Return (x, y) of the center of cell containing provided text 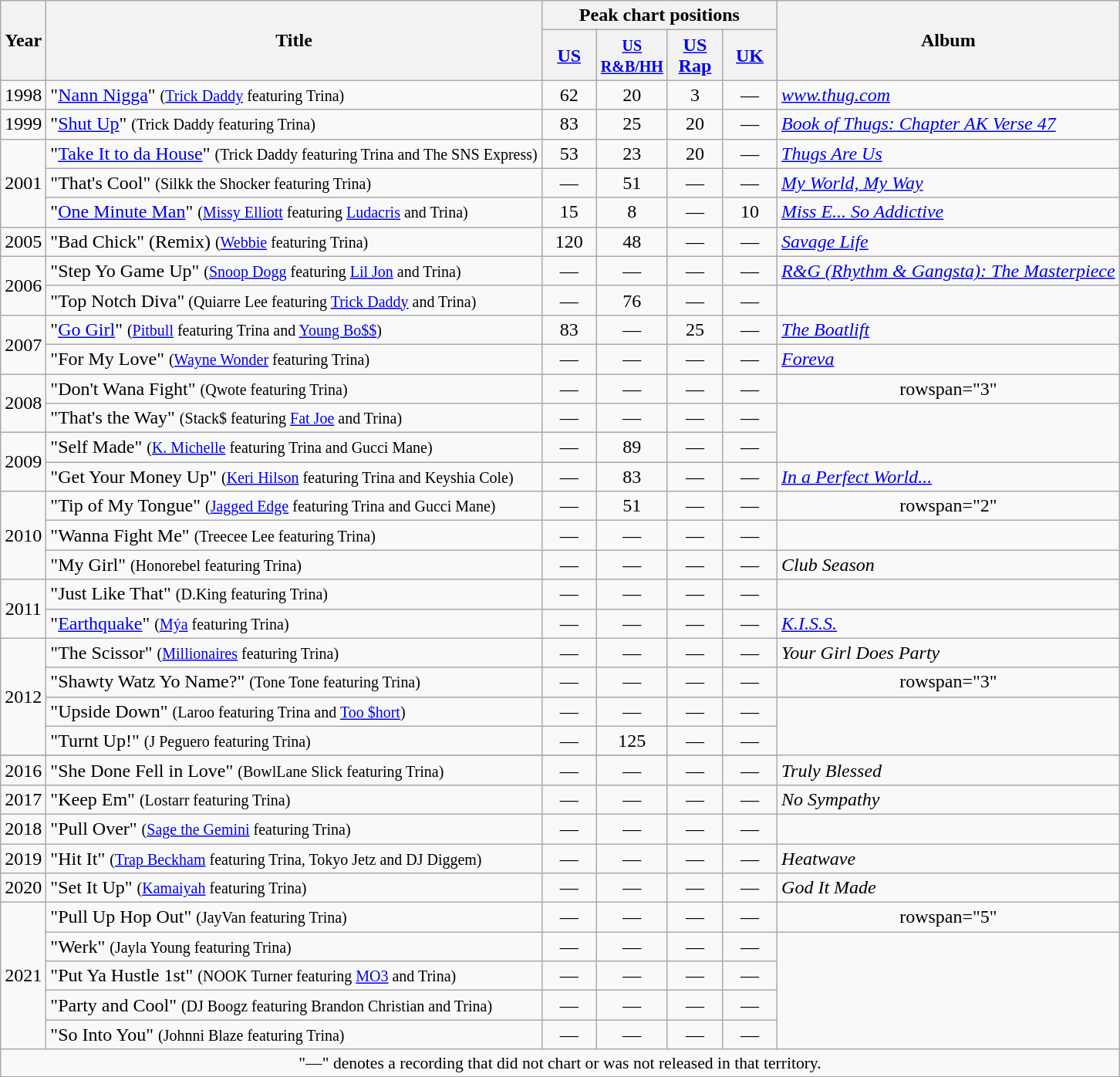
2005 (23, 241)
89 (632, 447)
"She Done Fell in Love" (BowlLane Slick featuring Trina) (294, 770)
"Hit It" (Trap Beckham featuring Trina, Tokyo Jetz and DJ Diggem) (294, 859)
53 (569, 154)
"Just Like That" (D.King featuring Trina) (294, 594)
"One Minute Man" (Missy Elliott featuring Ludacris and Trina) (294, 212)
My World, My Way (949, 183)
"Top Notch Diva" (Quiarre Lee featuring Trick Daddy and Trina) (294, 300)
rowspan="2" (949, 506)
Heatwave (949, 859)
2016 (23, 770)
"That's the Way" (Stack$ featuring Fat Joe and Trina) (294, 418)
62 (569, 95)
rowspan="5" (949, 917)
Savage Life (949, 241)
3 (694, 95)
Foreva (949, 359)
"Pull Up Hop Out" (JayVan featuring Trina) (294, 917)
"Put Ya Hustle 1st" (NOOK Turner featuring MO3 and Trina) (294, 976)
"Self Made" (K. Michelle featuring Trina and Gucci Mane) (294, 447)
Peak chart positions (659, 15)
1998 (23, 95)
"Go Girl" (Pitbull featuring Trina and Young Bo$$) (294, 329)
8 (632, 212)
"Bad Chick" (Remix) (Webbie featuring Trina) (294, 241)
"Wanna Fight Me" (Treecee Lee featuring Trina) (294, 535)
The Boatlift (949, 329)
R&G (Rhythm & Gangsta): The Masterpiece (949, 271)
Book of Thugs: Chapter AK Verse 47 (949, 124)
48 (632, 241)
www.thug.com (949, 95)
UK (750, 56)
"Earthquake" (Mýa featuring Trina) (294, 623)
2001 (23, 183)
2011 (23, 609)
God It Made (949, 888)
2012 (23, 697)
"Werk" (Jayla Young featuring Trina) (294, 947)
2019 (23, 859)
23 (632, 154)
2008 (23, 403)
"Step Yo Game Up" (Snoop Dogg featuring Lil Jon and Trina) (294, 271)
USR&B/HH (632, 56)
"That's Cool" (Silkk the Shocker featuring Trina) (294, 183)
76 (632, 300)
2007 (23, 344)
"For My Love" (Wayne Wonder featuring Trina) (294, 359)
1999 (23, 124)
"Don't Wana Fight" (Qwote featuring Trina) (294, 388)
"Keep Em" (Lostarr featuring Trina) (294, 799)
Thugs Are Us (949, 154)
In a Perfect World... (949, 477)
120 (569, 241)
"Take It to da House" (Trick Daddy featuring Trina and The SNS Express) (294, 154)
2017 (23, 799)
US (569, 56)
Club Season (949, 565)
US Rap (694, 56)
"—" denotes a recording that did not chart or was not released in that territory. (560, 1063)
Title (294, 40)
No Sympathy (949, 799)
Miss E... So Addictive (949, 212)
"Turnt Up!" (J Peguero featuring Trina) (294, 741)
2021 (23, 976)
"Party and Cool" (DJ Boogz featuring Brandon Christian and Trina) (294, 1005)
"Get Your Money Up" (Keri Hilson featuring Trina and Keyshia Cole) (294, 477)
2010 (23, 535)
2009 (23, 462)
"Set It Up" (Kamaiyah featuring Trina) (294, 888)
Album (949, 40)
125 (632, 741)
"So Into You" (Johnni Blaze featuring Trina) (294, 1035)
"Upside Down" (Laroo featuring Trina and Too $hort) (294, 711)
2006 (23, 285)
15 (569, 212)
"Shawty Watz Yo Name?" (Tone Tone featuring Trina) (294, 682)
"Pull Over" (Sage the Gemini featuring Trina) (294, 829)
Year (23, 40)
"Tip of My Tongue" (Jagged Edge featuring Trina and Gucci Mane) (294, 506)
2020 (23, 888)
"The Scissor" (Millionaires featuring Trina) (294, 653)
Truly Blessed (949, 770)
2018 (23, 829)
"My Girl" (Honorebel featuring Trina) (294, 565)
"Shut Up" (Trick Daddy featuring Trina) (294, 124)
K.I.S.S. (949, 623)
"Nann Nigga" (Trick Daddy featuring Trina) (294, 95)
10 (750, 212)
Your Girl Does Party (949, 653)
